From the cell containing the given text, extract its center point as (x, y) coordinate. 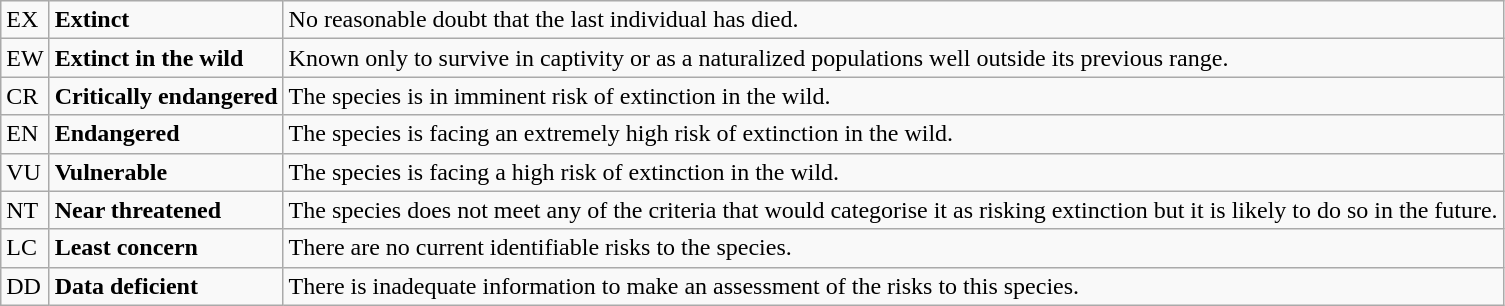
Near threatened (166, 210)
EN (25, 134)
DD (25, 286)
The species does not meet any of the criteria that would categorise it as risking extinction but it is likely to do so in the future. (893, 210)
Known only to survive in captivity or as a naturalized populations well outside its previous range. (893, 58)
EX (25, 20)
NT (25, 210)
EW (25, 58)
Critically endangered (166, 96)
VU (25, 172)
No reasonable doubt that the last individual has died. (893, 20)
Least concern (166, 248)
CR (25, 96)
LC (25, 248)
Extinct (166, 20)
The species is in imminent risk of extinction in the wild. (893, 96)
The species is facing a high risk of extinction in the wild. (893, 172)
Vulnerable (166, 172)
The species is facing an extremely high risk of extinction in the wild. (893, 134)
Endangered (166, 134)
Data deficient (166, 286)
There is inadequate information to make an assessment of the risks to this species. (893, 286)
There are no current identifiable risks to the species. (893, 248)
Extinct in the wild (166, 58)
